Extract the (X, Y) coordinate from the center of the cell holding the provided text.  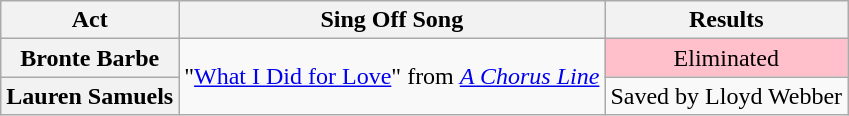
Saved by Lloyd Webber (726, 96)
Results (726, 20)
Lauren Samuels (90, 96)
Bronte Barbe (90, 58)
Sing Off Song (392, 20)
Eliminated (726, 58)
Act (90, 20)
"What I Did for Love" from A Chorus Line (392, 77)
